For the text-containing cell, return its midpoint in (x, y) coordinate format. 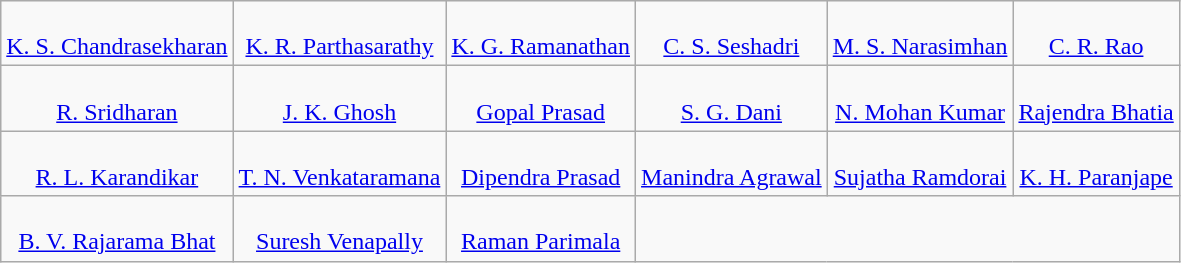
Gopal Prasad (541, 98)
Manindra Agrawal (732, 164)
R. L. Karandikar (117, 164)
K. G. Ramanathan (541, 34)
Suresh Venapally (340, 228)
Rajendra Bhatia (1096, 98)
Dipendra Prasad (541, 164)
Raman Parimala (541, 228)
S. G. Dani (732, 98)
K. R. Parthasarathy (340, 34)
J. K. Ghosh (340, 98)
Sujatha Ramdorai (920, 164)
N. Mohan Kumar (920, 98)
R. Sridharan (117, 98)
T. N. Venkataramana (340, 164)
M. S. Narasimhan (920, 34)
C. R. Rao (1096, 34)
C. S. Seshadri (732, 34)
B. V. Rajarama Bhat (117, 228)
K. S. Chandrasekharan (117, 34)
K. H. Paranjape (1096, 164)
